Locate the cell with the specified text and output its (X, Y) center coordinate. 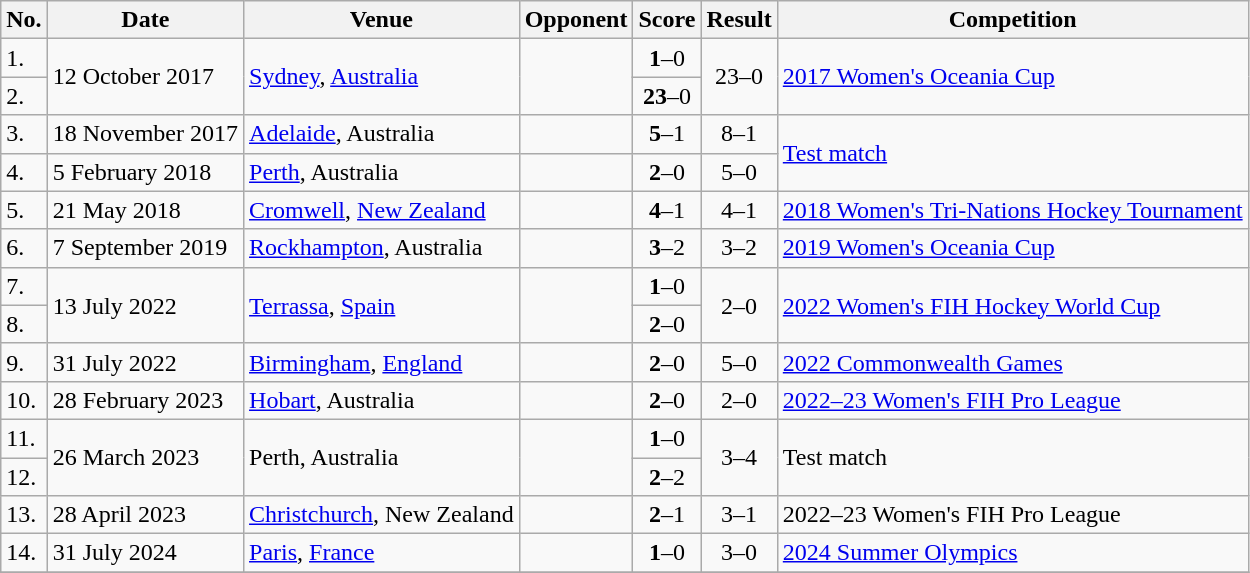
2024 Summer Olympics (1012, 553)
2017 Women's Oceania Cup (1012, 77)
2022 Women's FIH Hockey World Cup (1012, 305)
2022 Commonwealth Games (1012, 362)
7 September 2019 (145, 248)
5. (24, 210)
2. (24, 96)
14. (24, 553)
Sydney, Australia (382, 77)
Cromwell, New Zealand (382, 210)
Birmingham, England (382, 362)
9. (24, 362)
Venue (382, 20)
28 February 2023 (145, 400)
2019 Women's Oceania Cup (1012, 248)
Hobart, Australia (382, 400)
5–1 (667, 134)
1. (24, 58)
Competition (1012, 20)
Rockhampton, Australia (382, 248)
Date (145, 20)
18 November 2017 (145, 134)
10. (24, 400)
Paris, France (382, 553)
8. (24, 324)
13 July 2022 (145, 305)
Terrassa, Spain (382, 305)
Score (667, 20)
3–1 (739, 515)
Result (739, 20)
4. (24, 172)
Opponent (576, 20)
Adelaide, Australia (382, 134)
2018 Women's Tri-Nations Hockey Tournament (1012, 210)
31 July 2024 (145, 553)
3–4 (739, 457)
21 May 2018 (145, 210)
12. (24, 477)
26 March 2023 (145, 457)
31 July 2022 (145, 362)
12 October 2017 (145, 77)
13. (24, 515)
11. (24, 438)
7. (24, 286)
No. (24, 20)
5 February 2018 (145, 172)
2–1 (667, 515)
2–2 (667, 477)
28 April 2023 (145, 515)
6. (24, 248)
3–0 (739, 553)
Christchurch, New Zealand (382, 515)
3. (24, 134)
8–1 (739, 134)
